Extract the [x, y] coordinate from the center of the cell holding the provided text.  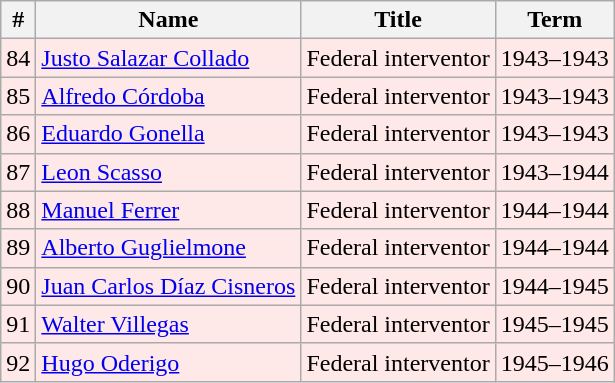
Justo Salazar Collado [168, 58]
Alberto Guglielmone [168, 248]
1943–1944 [554, 172]
Term [554, 20]
Manuel Ferrer [168, 210]
Alfredo Córdoba [168, 96]
1945–1945 [554, 324]
89 [18, 248]
88 [18, 210]
1944–1945 [554, 286]
91 [18, 324]
Walter Villegas [168, 324]
Eduardo Gonella [168, 134]
87 [18, 172]
90 [18, 286]
86 [18, 134]
Title [398, 20]
85 [18, 96]
Leon Scasso [168, 172]
1945–1946 [554, 362]
84 [18, 58]
# [18, 20]
Juan Carlos Díaz Cisneros [168, 286]
Hugo Oderigo [168, 362]
92 [18, 362]
Name [168, 20]
